Return the (x, y) coordinate for the center point of the cell that contains the specified text.  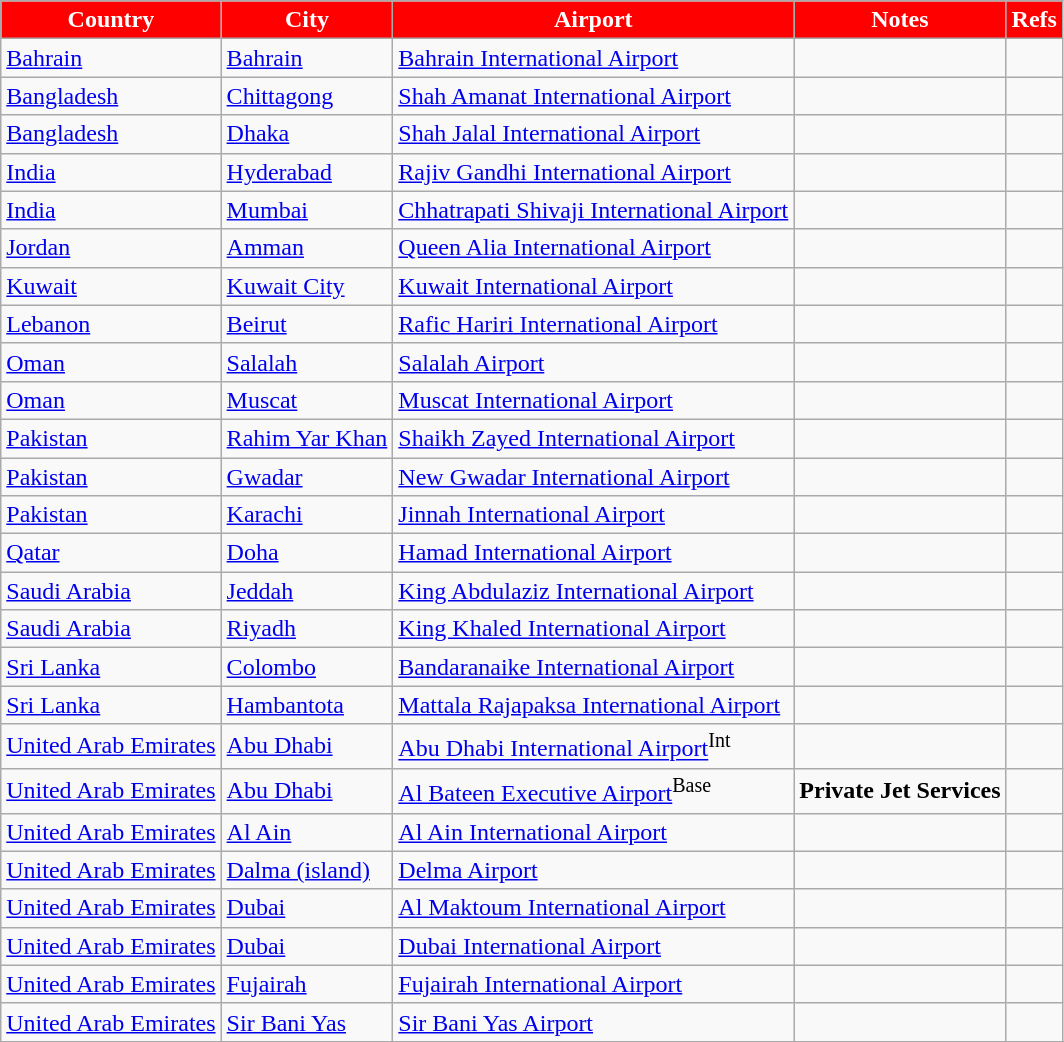
Kuwait City (307, 286)
Dalma (island) (307, 870)
Riyadh (307, 629)
Abu Dhabi International AirportInt (594, 746)
Jinnah International Airport (594, 515)
Qatar (111, 553)
Airport (594, 20)
Chittagong (307, 96)
Mattala Rajapaksa International Airport (594, 705)
Hamad International Airport (594, 553)
Kuwait International Airport (594, 286)
Doha (307, 553)
Shah Jalal International Airport (594, 134)
Kuwait (111, 286)
Sir Bani Yas Airport (594, 1022)
Karachi (307, 515)
Fujairah (307, 984)
Shaikh Zayed International Airport (594, 438)
Fujairah International Airport (594, 984)
Delma Airport (594, 870)
Queen Alia International Airport (594, 248)
Salalah Airport (594, 362)
King Abdulaziz International Airport (594, 591)
Rahim Yar Khan (307, 438)
Refs (1034, 20)
Dhaka (307, 134)
Colombo (307, 667)
Al Ain (307, 832)
King Khaled International Airport (594, 629)
Amman (307, 248)
Muscat (307, 400)
Sir Bani Yas (307, 1022)
Rajiv Gandhi International Airport (594, 172)
Dubai International Airport (594, 946)
Salalah (307, 362)
Hambantota (307, 705)
Private Jet Services (900, 790)
Bandaranaike International Airport (594, 667)
Jordan (111, 248)
New Gwadar International Airport (594, 477)
Shah Amanat International Airport (594, 96)
Country (111, 20)
Hyderabad (307, 172)
Notes (900, 20)
Mumbai (307, 210)
Al Bateen Executive AirportBase (594, 790)
Al Ain International Airport (594, 832)
Lebanon (111, 324)
Gwadar (307, 477)
Bahrain International Airport (594, 58)
Muscat International Airport (594, 400)
Beirut (307, 324)
Rafic Hariri International Airport (594, 324)
Al Maktoum International Airport (594, 908)
Jeddah (307, 591)
City (307, 20)
Chhatrapati Shivaji International Airport (594, 210)
